Return (X, Y) of the center of cell containing provided text 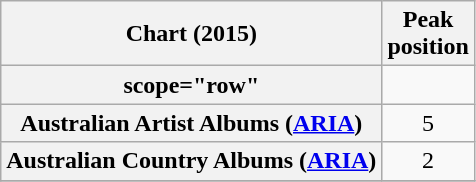
scope="row" (192, 85)
Australian Artist Albums (ARIA) (192, 123)
Australian Country Albums (ARIA) (192, 161)
5 (428, 123)
2 (428, 161)
Chart (2015) (192, 34)
Peakposition (428, 34)
